Search for the cell housing the specified text and yield its (x, y) center coordinate. 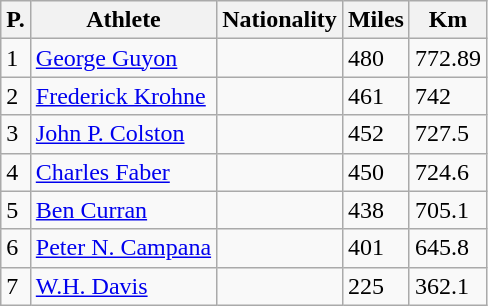
401 (376, 248)
6 (16, 248)
724.6 (448, 172)
Miles (376, 20)
452 (376, 134)
3 (16, 134)
P. (16, 20)
772.89 (448, 58)
Peter N. Campana (123, 248)
Athlete (123, 20)
George Guyon (123, 58)
645.8 (448, 248)
480 (376, 58)
727.5 (448, 134)
450 (376, 172)
W.H. Davis (123, 286)
705.1 (448, 210)
Frederick Krohne (123, 96)
John P. Colston (123, 134)
1 (16, 58)
Km (448, 20)
438 (376, 210)
362.1 (448, 286)
461 (376, 96)
Nationality (280, 20)
225 (376, 286)
Charles Faber (123, 172)
742 (448, 96)
4 (16, 172)
7 (16, 286)
2 (16, 96)
Ben Curran (123, 210)
5 (16, 210)
